Scan for the cell matching the given text and deliver its (x, y) coordinate at center. 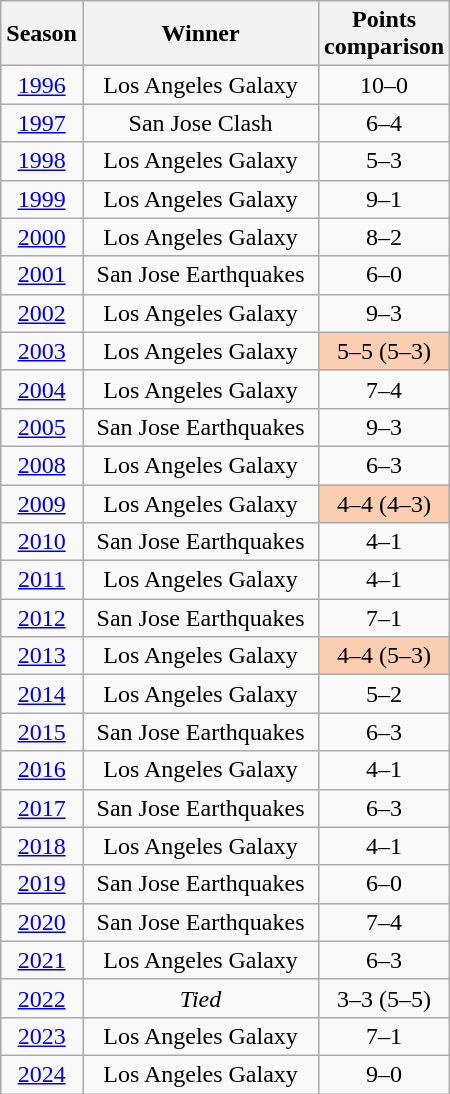
1997 (42, 123)
4–4 (4–3) (384, 503)
San Jose Clash (200, 123)
5–2 (384, 694)
9–0 (384, 1074)
2004 (42, 389)
5–3 (384, 161)
2013 (42, 656)
1996 (42, 85)
2012 (42, 618)
2002 (42, 313)
3–3 (5–5) (384, 998)
2008 (42, 465)
1998 (42, 161)
Winner (200, 34)
10–0 (384, 85)
2000 (42, 237)
5–5 (5–3) (384, 351)
2010 (42, 542)
1999 (42, 199)
2017 (42, 808)
8–2 (384, 237)
Tied (200, 998)
2021 (42, 960)
2023 (42, 1036)
Season (42, 34)
2005 (42, 427)
2020 (42, 922)
2016 (42, 770)
2018 (42, 846)
2024 (42, 1074)
6–4 (384, 123)
2014 (42, 694)
2015 (42, 732)
2003 (42, 351)
2011 (42, 580)
9–1 (384, 199)
2019 (42, 884)
2022 (42, 998)
Points comparison (384, 34)
2009 (42, 503)
4–4 (5–3) (384, 656)
2001 (42, 275)
